Capture the cell that displays the provided text and extract its (x, y) central coordinate. 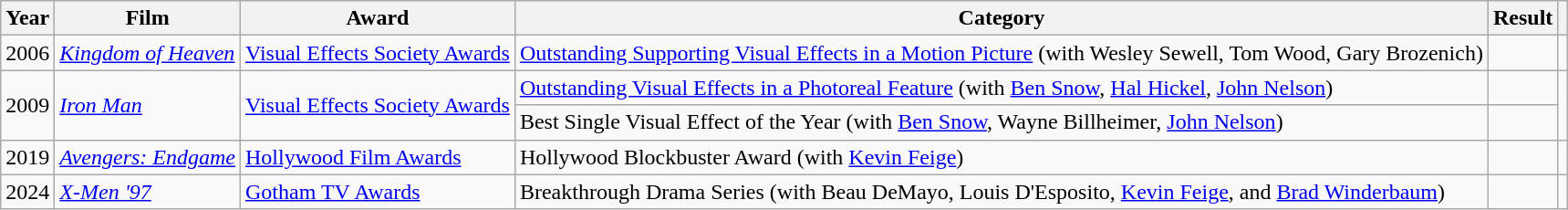
2006 (27, 53)
Iron Man (148, 105)
Breakthrough Drama Series (with Beau DeMayo, Louis D'Esposito, Kevin Feige, and Brad Winderbaum) (1002, 192)
Film (148, 18)
Outstanding Visual Effects in a Photoreal Feature (with Ben Snow, Hal Hickel, John Nelson) (1002, 88)
2019 (27, 157)
Gotham TV Awards (378, 192)
Hollywood Film Awards (378, 157)
Kingdom of Heaven (148, 53)
X-Men '97 (148, 192)
Year (27, 18)
Hollywood Blockbuster Award (with Kevin Feige) (1002, 157)
Best Single Visual Effect of the Year (with Ben Snow, Wayne Billheimer, John Nelson) (1002, 122)
Avengers: Endgame (148, 157)
2024 (27, 192)
Outstanding Supporting Visual Effects in a Motion Picture (with Wesley Sewell, Tom Wood, Gary Brozenich) (1002, 53)
Result (1522, 18)
2009 (27, 105)
Award (378, 18)
Category (1002, 18)
